Extract the [X, Y] coordinate from the center of the cell holding the provided text.  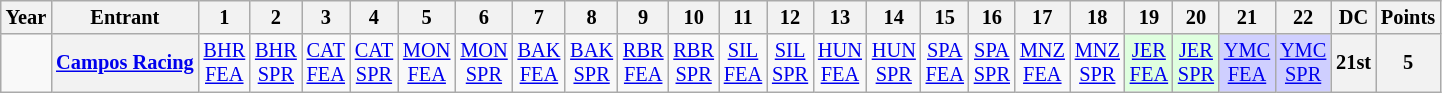
Campos Racing [124, 63]
6 [484, 17]
RBRSPR [693, 63]
15 [945, 17]
MNZSPR [1098, 63]
2 [276, 17]
3 [326, 17]
18 [1098, 17]
MONSPR [484, 63]
JERFEA [1149, 63]
JERSPR [1196, 63]
CATSPR [374, 63]
12 [790, 17]
YMCSPR [1303, 63]
16 [992, 17]
11 [743, 17]
SILFEA [743, 63]
SPASPR [992, 63]
Entrant [124, 17]
BHRSPR [276, 63]
RBRFEA [643, 63]
22 [1303, 17]
8 [592, 17]
19 [1149, 17]
21 [1247, 17]
BHRFEA [224, 63]
YMCFEA [1247, 63]
MONFEA [426, 63]
BAKSPR [592, 63]
Year [26, 17]
20 [1196, 17]
SILSPR [790, 63]
HUNSPR [894, 63]
HUNFEA [840, 63]
CATFEA [326, 63]
DC [1354, 17]
14 [894, 17]
17 [1042, 17]
MNZFEA [1042, 63]
13 [840, 17]
9 [643, 17]
21st [1354, 63]
BAKFEA [540, 63]
SPAFEA [945, 63]
Points [1408, 17]
10 [693, 17]
7 [540, 17]
4 [374, 17]
1 [224, 17]
